Determine the (X, Y) coordinate at the center of the cell enclosing the given text.  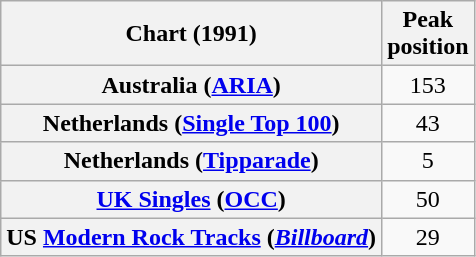
153 (428, 85)
Netherlands (Single Top 100) (192, 123)
50 (428, 199)
US Modern Rock Tracks (Billboard) (192, 237)
Peakposition (428, 34)
43 (428, 123)
Netherlands (Tipparade) (192, 161)
Chart (1991) (192, 34)
29 (428, 237)
5 (428, 161)
UK Singles (OCC) (192, 199)
Australia (ARIA) (192, 85)
